Search for the cell housing the specified text and yield its (x, y) center coordinate. 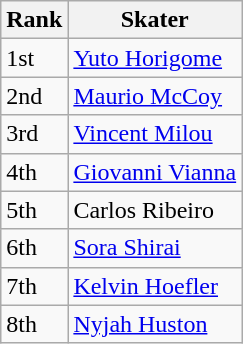
2nd (34, 96)
Sora Shirai (155, 248)
7th (34, 286)
4th (34, 172)
Yuto Horigome (155, 58)
3rd (34, 134)
5th (34, 210)
Maurio McCoy (155, 96)
Giovanni Vianna (155, 172)
Carlos Ribeiro (155, 210)
8th (34, 324)
Kelvin Hoefler (155, 286)
Vincent Milou (155, 134)
6th (34, 248)
Nyjah Huston (155, 324)
Skater (155, 20)
1st (34, 58)
Rank (34, 20)
